Provide the (X, Y) coordinate of the cell's center where the given text is located.  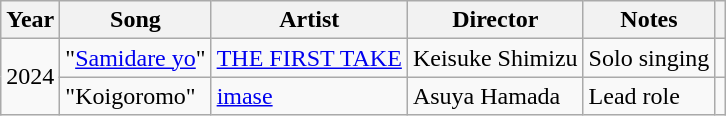
Song (136, 20)
Keisuke Shimizu (495, 58)
Artist (309, 20)
"Koigoromo" (136, 96)
Year (30, 20)
Lead role (649, 96)
Notes (649, 20)
"Samidare yo" (136, 58)
Solo singing (649, 58)
Director (495, 20)
Asuya Hamada (495, 96)
imase (309, 96)
THE FIRST TAKE (309, 58)
2024 (30, 77)
